Return [X, Y] of the center of cell containing provided text 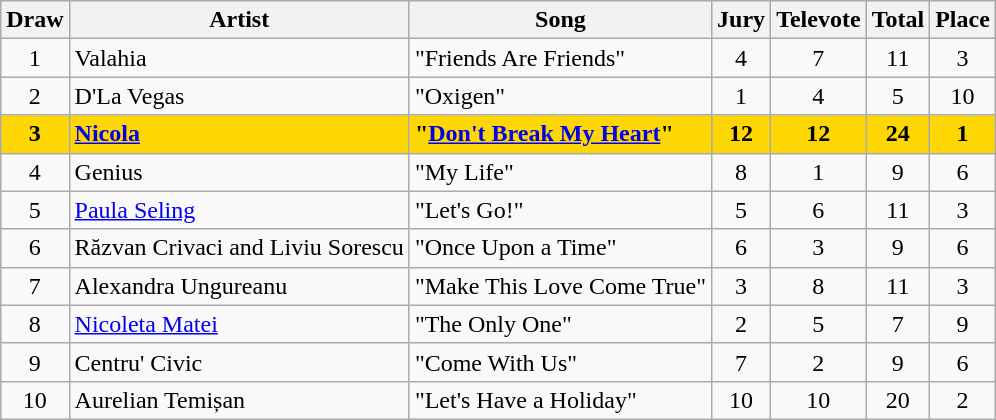
24 [898, 134]
Draw [35, 20]
"My Life" [560, 172]
20 [898, 400]
"Come With Us" [560, 362]
Alexandra Ungureanu [239, 286]
Genius [239, 172]
Centru' Civic [239, 362]
"Let's Go!" [560, 210]
Song [560, 20]
Artist [239, 20]
Nicola [239, 134]
Televote [818, 20]
Răzvan Crivaci and Liviu Sorescu [239, 248]
"Once Upon a Time" [560, 248]
Aurelian Temișan [239, 400]
Nicoleta Matei [239, 324]
Paula Seling [239, 210]
"Make This Love Come True" [560, 286]
"The Only One" [560, 324]
"Don't Break My Heart" [560, 134]
Total [898, 20]
"Oxigen" [560, 96]
Valahia [239, 58]
D'La Vegas [239, 96]
Jury [742, 20]
Place [963, 20]
"Let's Have a Holiday" [560, 400]
"Friends Are Friends" [560, 58]
